Detect which cell encompasses the target text, then output its [X, Y] center coordinate. 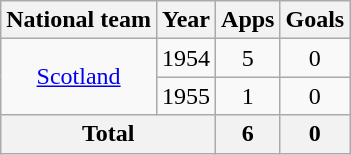
1954 [186, 58]
National team [79, 20]
6 [248, 134]
5 [248, 58]
1 [248, 96]
Scotland [79, 77]
Goals [315, 20]
Year [186, 20]
Apps [248, 20]
1955 [186, 96]
Total [108, 134]
